Pinpoint the cell where the given text exists, returning its [x, y] midpoint coordinate. 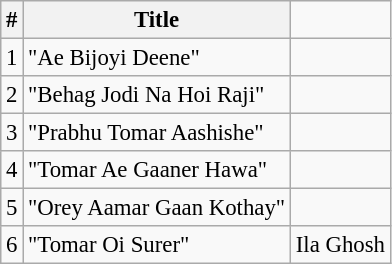
# [12, 20]
"Behag Jodi Na Hoi Raji" [157, 95]
Title [157, 20]
"Tomar Oi Surer" [157, 245]
Ila Ghosh [340, 245]
"Prabhu Tomar Aashishe" [157, 133]
"Tomar Ae Gaaner Hawa" [157, 170]
"Orey Aamar Gaan Kothay" [157, 208]
3 [12, 133]
1 [12, 58]
6 [12, 245]
2 [12, 95]
4 [12, 170]
5 [12, 208]
"Ae Bijoyi Deene" [157, 58]
